Return [X, Y] of the center of cell containing provided text 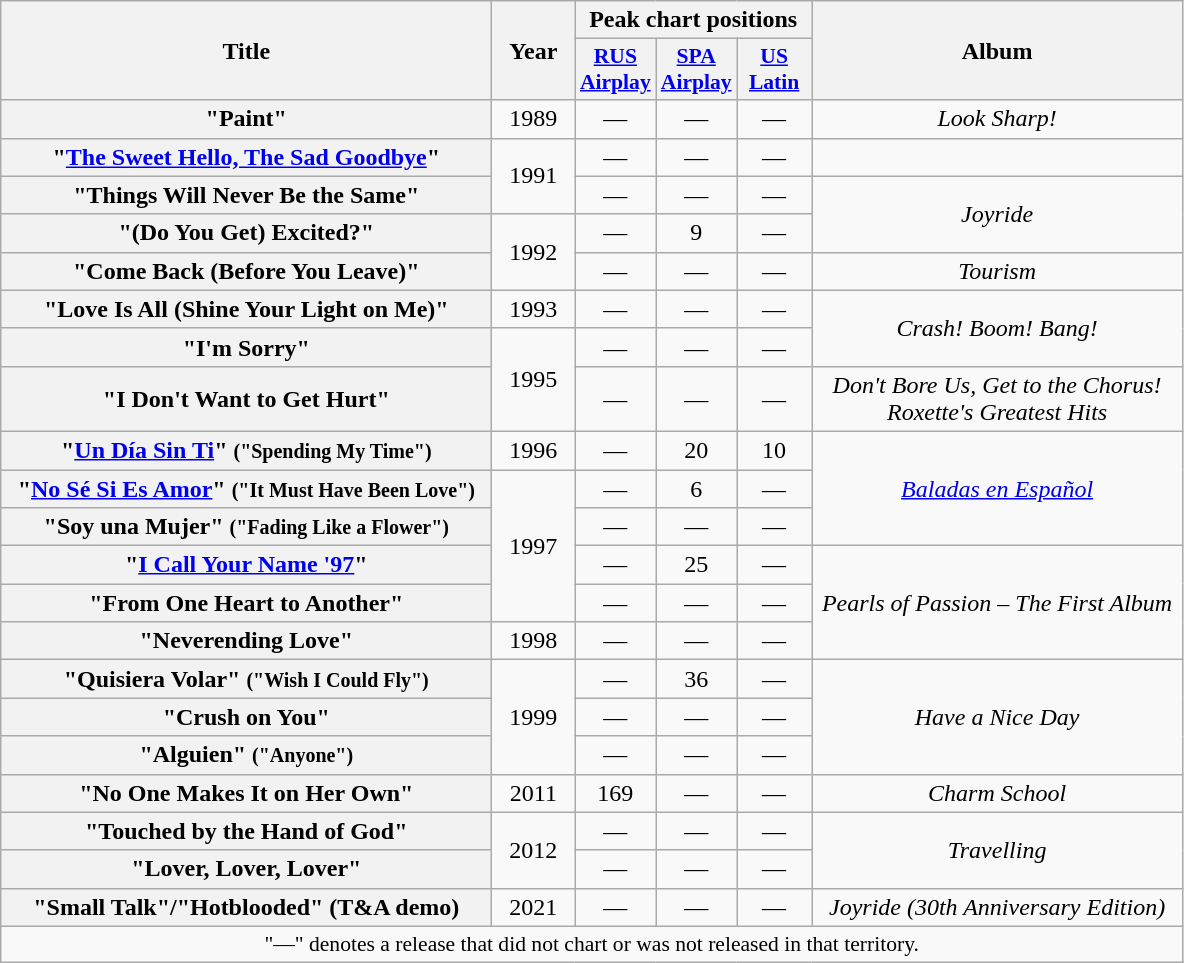
Title [246, 50]
Year [534, 50]
2011 [534, 793]
Crash! Boom! Bang! [998, 328]
1989 [534, 119]
1991 [534, 176]
Peak chart positions [694, 20]
"I Don't Want to Get Hurt" [246, 398]
Tourism [998, 271]
Travelling [998, 850]
Joyride [998, 214]
"From One Heart to Another" [246, 603]
"Come Back (Before You Leave)" [246, 271]
"Paint" [246, 119]
US Latin [774, 70]
1992 [534, 252]
"Un Día Sin Ti" ("Spending My Time") [246, 450]
Pearls of Passion – The First Album [998, 603]
"I Call Your Name '97" [246, 565]
Don't Bore Us, Get to the Chorus! Roxette's Greatest Hits [998, 398]
"Soy una Mujer" ("Fading Like a Flower") [246, 527]
Charm School [998, 793]
6 [696, 489]
25 [696, 565]
1998 [534, 641]
"No Sé Si Es Amor" ("It Must Have Been Love") [246, 489]
RUSAirplay [616, 70]
"The Sweet Hello, The Sad Goodbye" [246, 157]
1993 [534, 309]
1997 [534, 546]
"Crush on You" [246, 717]
"—" denotes a release that did not chart or was not released in that territory. [592, 944]
"Lover, Lover, Lover" [246, 869]
1995 [534, 380]
2021 [534, 907]
"No One Makes It on Her Own" [246, 793]
Have a Nice Day [998, 717]
"Small Talk"/"Hotblooded" (T&A demo) [246, 907]
1996 [534, 450]
2012 [534, 850]
SPAAirplay [696, 70]
Look Sharp! [998, 119]
20 [696, 450]
36 [696, 679]
"Things Will Never Be the Same" [246, 195]
10 [774, 450]
Album [998, 50]
"(Do You Get) Excited?" [246, 233]
1999 [534, 717]
"Love Is All (Shine Your Light on Me)" [246, 309]
"Touched by the Hand of God" [246, 831]
169 [616, 793]
"Quisiera Volar" ("Wish I Could Fly") [246, 679]
9 [696, 233]
Joyride (30th Anniversary Edition) [998, 907]
Baladas en Español [998, 488]
"Alguien" ("Anyone") [246, 755]
"I'm Sorry" [246, 347]
"Neverending Love" [246, 641]
